Search for the cell housing the specified text and yield its (X, Y) center coordinate. 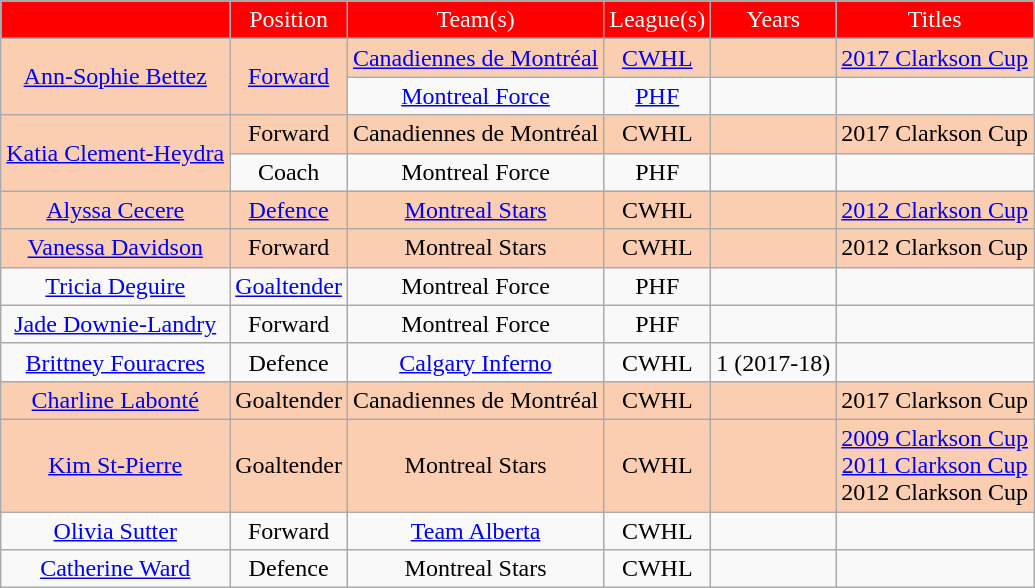
2009 Clarkson Cup2011 Clarkson Cup2012 Clarkson Cup (935, 465)
Team(s) (475, 20)
Kim St-Pierre (116, 465)
Years (774, 20)
Alyssa Cecere (116, 210)
Team Alberta (475, 531)
League(s) (658, 20)
Olivia Sutter (116, 531)
Jade Downie-Landry (116, 324)
Calgary Inferno (475, 362)
Coach (289, 172)
Brittney Fouracres (116, 362)
Titles (935, 20)
Position (289, 20)
Katia Clement-Heydra (116, 153)
Catherine Ward (116, 569)
Tricia Deguire (116, 286)
1 (2017-18) (774, 362)
Vanessa Davidson (116, 248)
Ann-Sophie Bettez (116, 77)
Charline Labonté (116, 400)
